Detect which cell encompasses the target text, then output its [x, y] center coordinate. 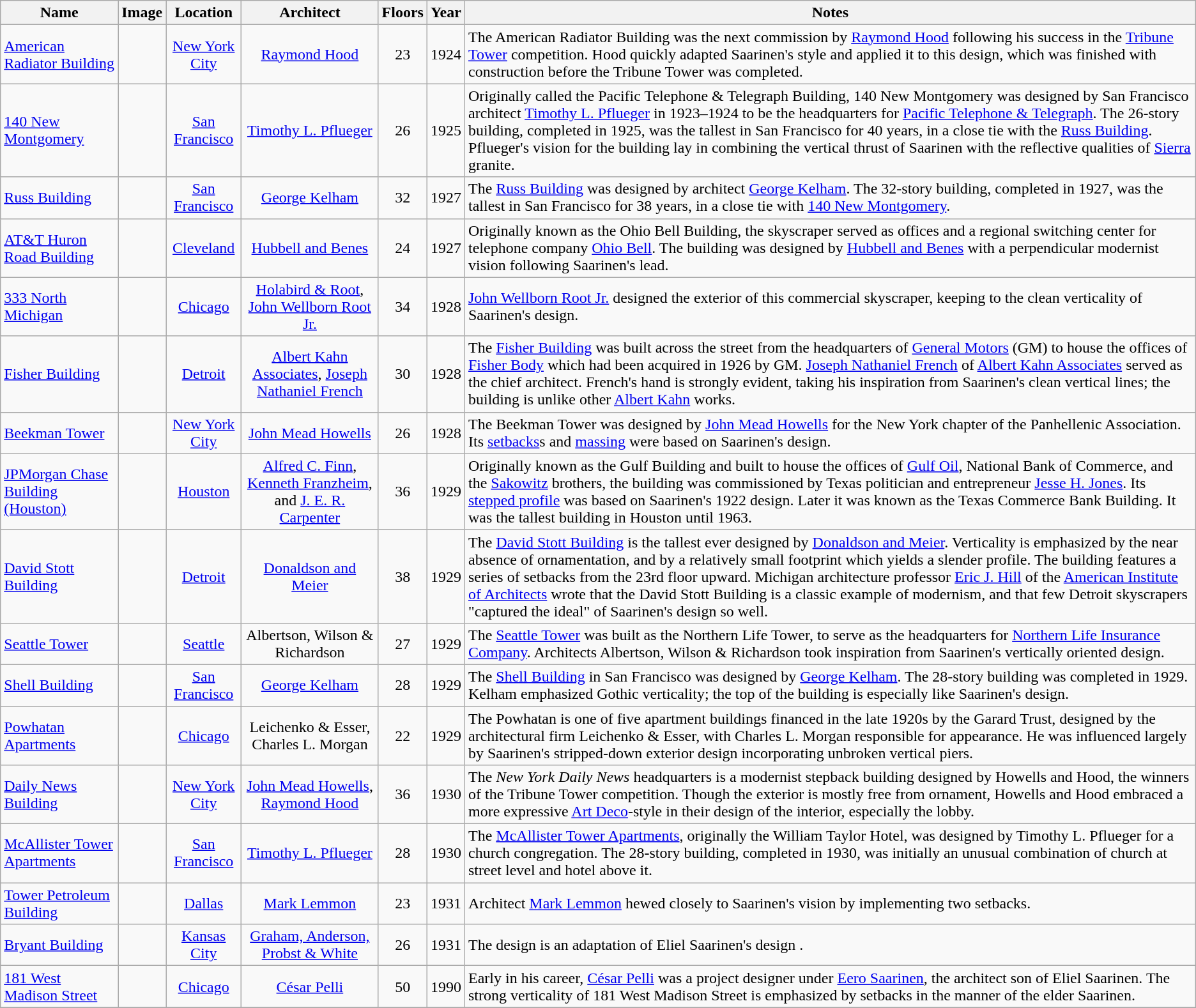
John Mead Howells, Raymond Hood [310, 795]
1924 [446, 54]
Albertson, Wilson & Richardson [310, 644]
Name [59, 13]
27 [402, 644]
Daily News Building [59, 795]
Seattle Tower [59, 644]
John Wellborn Root Jr. designed the exterior of this commercial skyscraper, keeping to the clean verticality of Saarinen's design. [830, 307]
Location [204, 13]
American Radiator Building [59, 54]
Houston [204, 492]
24 [402, 248]
1925 [446, 130]
Shell Building [59, 685]
Raymond Hood [310, 54]
Hubbell and Benes [310, 248]
181 West Madison Street [59, 986]
Notes [830, 13]
333 North Michigan [59, 307]
Bryant Building [59, 945]
César Pelli [310, 986]
Architect [310, 13]
50 [402, 986]
Architect Mark Lemmon hewed closely to Saarinen's vision by implementing two setbacks. [830, 903]
Floors [402, 13]
Beekman Tower [59, 433]
Mark Lemmon [310, 903]
McAllister Tower Apartments [59, 853]
David Stott Building [59, 576]
34 [402, 307]
Powhatan Apartments [59, 736]
Year [446, 13]
Tower Petroleum Building [59, 903]
Fisher Building [59, 374]
Albert Kahn Associates, Joseph Nathaniel French [310, 374]
AT&T Huron Road Building [59, 248]
32 [402, 198]
Kansas City [204, 945]
Donaldson and Meier [310, 576]
Alfred C. Finn, Kenneth Franzheim, and J. E. R. Carpenter [310, 492]
30 [402, 374]
Russ Building [59, 198]
Graham, Anderson, Probst & White [310, 945]
Cleveland [204, 248]
John Mead Howells [310, 433]
Dallas [204, 903]
140 New Montgomery [59, 130]
1990 [446, 986]
Image [142, 13]
Holabird & Root, John Wellborn Root Jr. [310, 307]
Leichenko & Esser, Charles L. Morgan [310, 736]
JPMorgan Chase Building (Houston) [59, 492]
Seattle [204, 644]
The design is an adaptation of Eliel Saarinen's design . [830, 945]
38 [402, 576]
22 [402, 736]
